Return [x, y] of the center of cell containing provided text 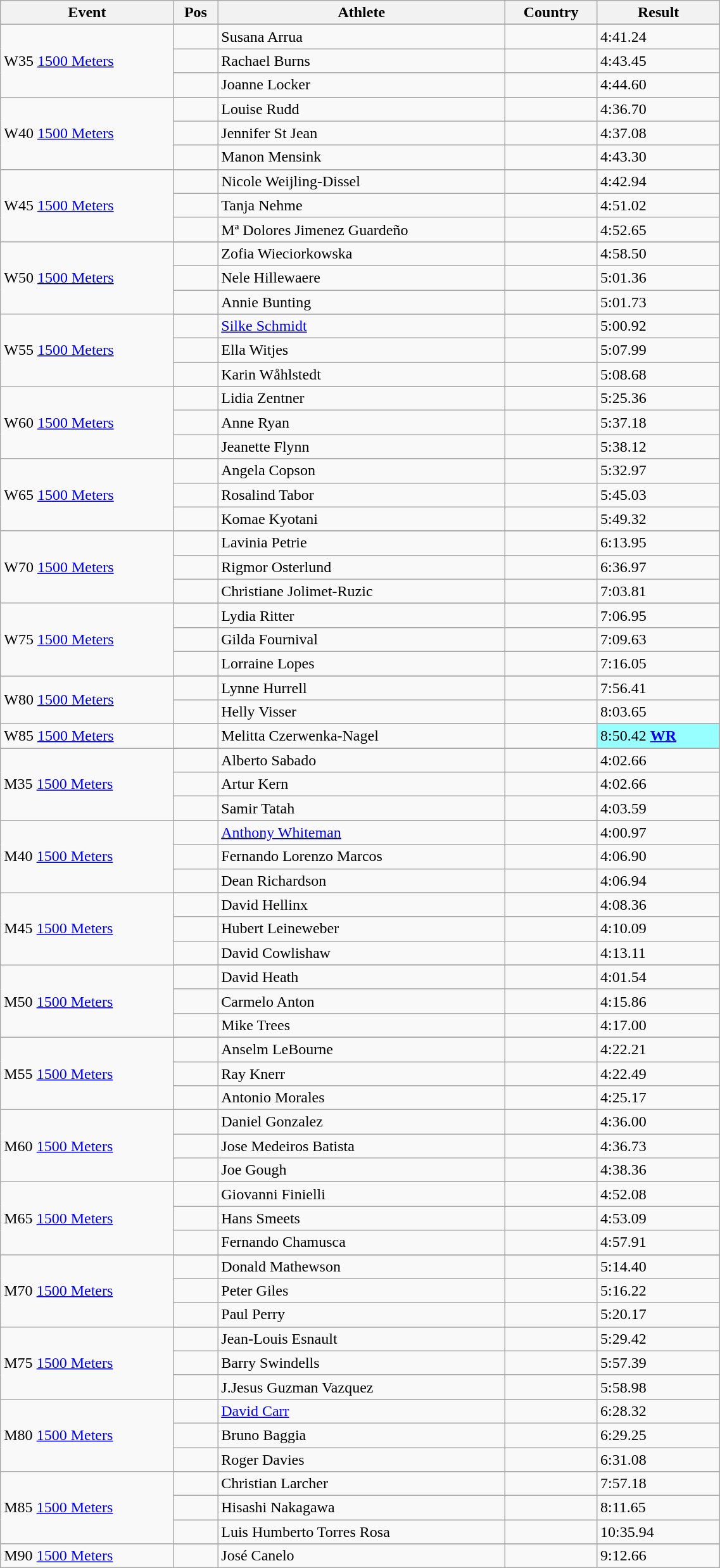
W85 1500 Meters [87, 736]
Jean-Louis Esnault [362, 1339]
Carmelo Anton [362, 1001]
7:03.81 [659, 591]
Nicole Weijling-Dissel [362, 181]
4:43.30 [659, 157]
Gilda Fournival [362, 639]
Anthony Whiteman [362, 832]
Jose Medeiros Batista [362, 1146]
5:14.40 [659, 1266]
W80 1500 Meters [87, 699]
4:52.08 [659, 1194]
Jeanette Flynn [362, 447]
5:49.32 [659, 519]
5:01.73 [659, 302]
4:10.09 [659, 929]
Ray Knerr [362, 1074]
4:36.00 [659, 1122]
W40 1500 Meters [87, 133]
4:08.36 [659, 905]
Joe Gough [362, 1170]
W45 1500 Meters [87, 205]
4:44.60 [659, 85]
Christiane Jolimet-Ruzic [362, 591]
Rosalind Tabor [362, 495]
Susana Arrua [362, 37]
6:13.95 [659, 543]
Barry Swindells [362, 1363]
Jennifer St Jean [362, 133]
5:45.03 [659, 495]
M40 1500 Meters [87, 857]
Paul Perry [362, 1315]
7:09.63 [659, 639]
Samir Tatah [362, 808]
4:17.00 [659, 1025]
7:57.18 [659, 1484]
Daniel Gonzalez [362, 1122]
M80 1500 Meters [87, 1435]
Dean Richardson [362, 881]
4:51.02 [659, 205]
7:06.95 [659, 615]
4:36.73 [659, 1146]
M45 1500 Meters [87, 929]
M70 1500 Meters [87, 1291]
Louise Rudd [362, 109]
Mike Trees [362, 1025]
Zofia Wieciorkowska [362, 253]
5:32.97 [659, 471]
9:12.66 [659, 1556]
Hubert Leineweber [362, 929]
Lavinia Petrie [362, 543]
5:20.17 [659, 1315]
Lynne Hurrell [362, 687]
Event [87, 13]
Result [659, 13]
7:16.05 [659, 663]
6:31.08 [659, 1459]
4:53.09 [659, 1218]
Hans Smeets [362, 1218]
David Hellinx [362, 905]
4:22.21 [659, 1049]
Bruno Baggia [362, 1435]
5:57.39 [659, 1363]
7:56.41 [659, 687]
4:13.11 [659, 953]
Antonio Morales [362, 1098]
4:36.70 [659, 109]
W60 1500 Meters [87, 423]
4:38.36 [659, 1170]
Donald Mathewson [362, 1266]
Annie Bunting [362, 302]
Lidia Zentner [362, 398]
4:15.86 [659, 1001]
José Canelo [362, 1556]
Silke Schmidt [362, 326]
5:37.18 [659, 423]
4:52.65 [659, 229]
5:38.12 [659, 447]
4:41.24 [659, 37]
6:29.25 [659, 1435]
Fernando Lorenzo Marcos [362, 857]
4:06.94 [659, 881]
Roger Davies [362, 1459]
M85 1500 Meters [87, 1508]
Luis Humberto Torres Rosa [362, 1532]
5:58.98 [659, 1387]
Rachael Burns [362, 61]
Karin Wåhlstedt [362, 374]
4:43.45 [659, 61]
Joanne Locker [362, 85]
Helly Visser [362, 712]
Christian Larcher [362, 1484]
W75 1500 Meters [87, 639]
M35 1500 Meters [87, 784]
Lydia Ritter [362, 615]
4:37.08 [659, 133]
4:22.49 [659, 1074]
Anselm LeBourne [362, 1049]
J.Jesus Guzman Vazquez [362, 1387]
5:29.42 [659, 1339]
4:06.90 [659, 857]
M65 1500 Meters [87, 1218]
Pos [196, 13]
M55 1500 Meters [87, 1073]
David Cowlishaw [362, 953]
Fernando Chamusca [362, 1242]
Giovanni Finielli [362, 1194]
M90 1500 Meters [87, 1556]
4:03.59 [659, 808]
M60 1500 Meters [87, 1146]
M50 1500 Meters [87, 1001]
W50 1500 Meters [87, 277]
5:00.92 [659, 326]
Tanja Nehme [362, 205]
Nele Hillewaere [362, 277]
Melitta Czerwenka-Nagel [362, 736]
Artur Kern [362, 784]
Ella Witjes [362, 350]
5:16.22 [659, 1291]
8:50.42 WR [659, 736]
Mª Dolores Jimenez Guardeño [362, 229]
6:28.32 [659, 1411]
Lorraine Lopes [362, 663]
4:01.54 [659, 977]
8:11.65 [659, 1508]
4:57.91 [659, 1242]
W65 1500 Meters [87, 495]
Peter Giles [362, 1291]
Manon Mensink [362, 157]
4:58.50 [659, 253]
4:25.17 [659, 1098]
Alberto Sabado [362, 760]
4:00.97 [659, 832]
10:35.94 [659, 1532]
Athlete [362, 13]
5:07.99 [659, 350]
W55 1500 Meters [87, 350]
Angela Copson [362, 471]
M75 1500 Meters [87, 1363]
5:08.68 [659, 374]
8:03.65 [659, 712]
W70 1500 Meters [87, 567]
David Carr [362, 1411]
Hisashi Nakagawa [362, 1508]
Rigmor Osterlund [362, 567]
W35 1500 Meters [87, 61]
5:25.36 [659, 398]
5:01.36 [659, 277]
Anne Ryan [362, 423]
6:36.97 [659, 567]
Komae Kyotani [362, 519]
David Heath [362, 977]
4:42.94 [659, 181]
Country [551, 13]
